Extract the (X, Y) coordinate from the center of the cell holding the provided text.  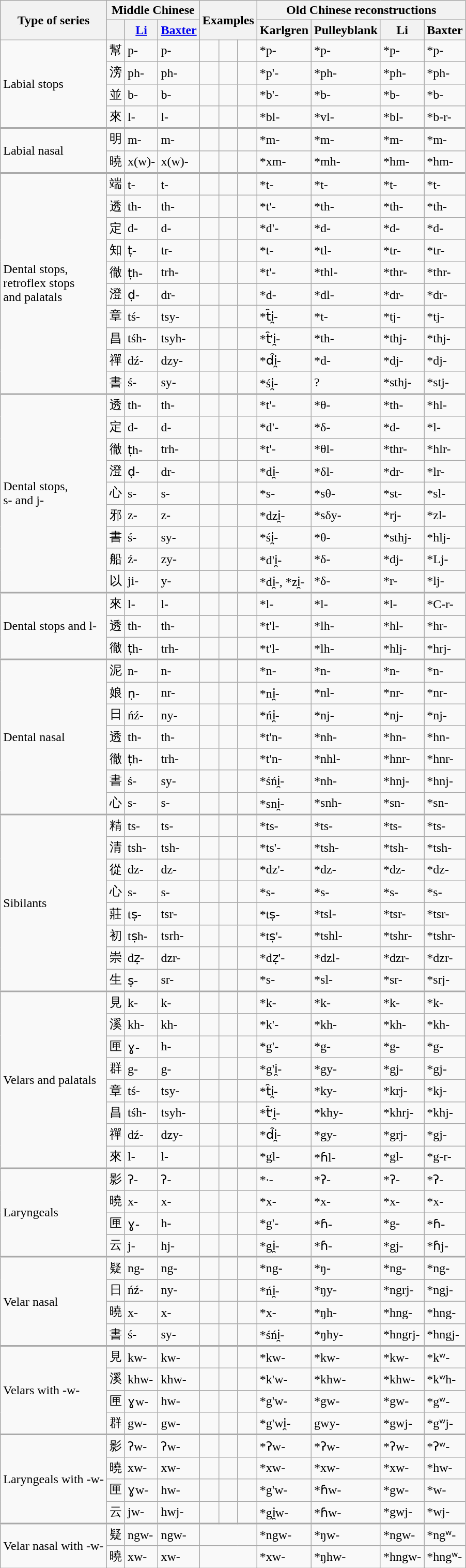
sr- (179, 981)
知 (116, 250)
*di̯- (284, 472)
ṣ- (141, 981)
Dental stops,s- and j- (54, 493)
*sni̯- (284, 804)
hj- (179, 1245)
*ŋh- (346, 1313)
*hr- (445, 627)
tṣ- (141, 914)
*ŋy- (346, 1291)
*lr- (445, 472)
清 (116, 848)
*di̯-, *zi̯- (284, 581)
*tl- (346, 250)
*Lj- (445, 560)
Velars with -w- (54, 1390)
tsr- (179, 914)
*vl- (346, 117)
*sδy- (346, 515)
*θl- (346, 450)
tr- (179, 250)
*stj- (445, 383)
Labial nasal (54, 151)
*wj- (445, 1512)
*δl- (346, 472)
Velar nasal (54, 1302)
*ŋw- (346, 1535)
gwy- (346, 1423)
Pulleyblank (346, 30)
ṇ- (141, 693)
*g-r- (445, 1157)
*k'- (284, 1025)
Laryngeals with -w- (54, 1479)
Dental stops,retroflex stopsand palatals (54, 283)
*ŋhw- (346, 1557)
*gʷ- (445, 1401)
*b'- (284, 95)
邪 (116, 515)
Labial stops (54, 84)
*g'wi̯- (284, 1423)
以 (116, 581)
崇 (116, 958)
*hngw- (402, 1557)
tṣh- (141, 936)
Old Chinese reconstructions (361, 10)
*nhl- (346, 759)
Sibilants (54, 903)
幫 (116, 51)
j- (141, 1245)
*khy- (346, 1113)
*k'w- (284, 1380)
*ngj- (445, 1291)
生 (116, 981)
*nl- (346, 693)
tsrh- (179, 936)
ź- (141, 560)
Velars and palatals (54, 1080)
ṭ- (141, 250)
*tṣ- (284, 914)
*hw- (445, 1468)
Velar nasal with -w- (54, 1546)
*ɦl- (346, 1157)
*snh- (346, 804)
*st- (402, 493)
nr- (179, 693)
*w- (445, 1490)
Dental stops and l- (54, 626)
*hngj- (445, 1334)
Examples (228, 20)
hwj- (179, 1512)
*hngrj- (402, 1334)
*gʷj- (445, 1423)
*tsl- (346, 914)
莊 (116, 914)
*ɦj- (445, 1245)
*d'i̯- (284, 560)
*b-r- (445, 117)
*kʷ- (445, 1357)
y- (179, 581)
*dl- (346, 295)
dẓ- (141, 958)
*ŋ- (346, 1268)
*hrj- (445, 649)
*p'- (284, 72)
*ngʷ- (445, 1535)
娘 (116, 693)
明 (116, 140)
*gi̯- (284, 1245)
*g'i̯- (284, 1068)
*krj- (402, 1091)
初 (116, 936)
*gi̯w- (284, 1512)
*hngʷ- (445, 1557)
精 (116, 825)
*dz'- (284, 870)
*sr- (402, 981)
*dzl- (346, 958)
*rj- (402, 515)
*srj- (445, 981)
*kj- (445, 1091)
*tshl- (346, 936)
ji- (141, 581)
*khrj- (402, 1113)
*kʷh- (445, 1380)
端 (116, 184)
*ʔʷ- (445, 1446)
*grj- (402, 1135)
*ky- (346, 1091)
*khj- (445, 1113)
*hlr- (445, 450)
*ngrj- (402, 1291)
jw- (141, 1512)
*dẓ'- (284, 958)
*·- (284, 1179)
滂 (116, 72)
*ts'- (284, 848)
船 (116, 560)
*lj- (445, 581)
*xm- (284, 161)
*C-r- (445, 604)
Middle Chinese (153, 10)
*dzi̯- (284, 515)
*ni̯- (284, 693)
從 (116, 870)
*thl- (346, 273)
zy- (179, 560)
Type of series (54, 20)
*mh- (346, 161)
*sθ- (346, 493)
Laryngeals (54, 1213)
*tṣ'- (284, 936)
? (346, 383)
泥 (116, 670)
*r- (402, 581)
Karlgren (284, 30)
dzr- (179, 958)
Dental nasal (54, 736)
並 (116, 95)
*ŋhy- (346, 1334)
*zl- (445, 515)
